Return the [x, y] coordinate for the center point of the cell that contains the specified text.  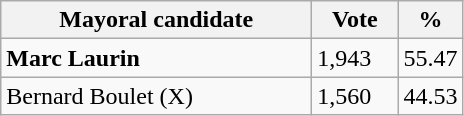
44.53 [430, 96]
Vote [355, 20]
Mayoral candidate [156, 20]
% [430, 20]
Marc Laurin [156, 58]
Bernard Boulet (X) [156, 96]
1,943 [355, 58]
55.47 [430, 58]
1,560 [355, 96]
